Return (x, y) of the center of cell containing provided text 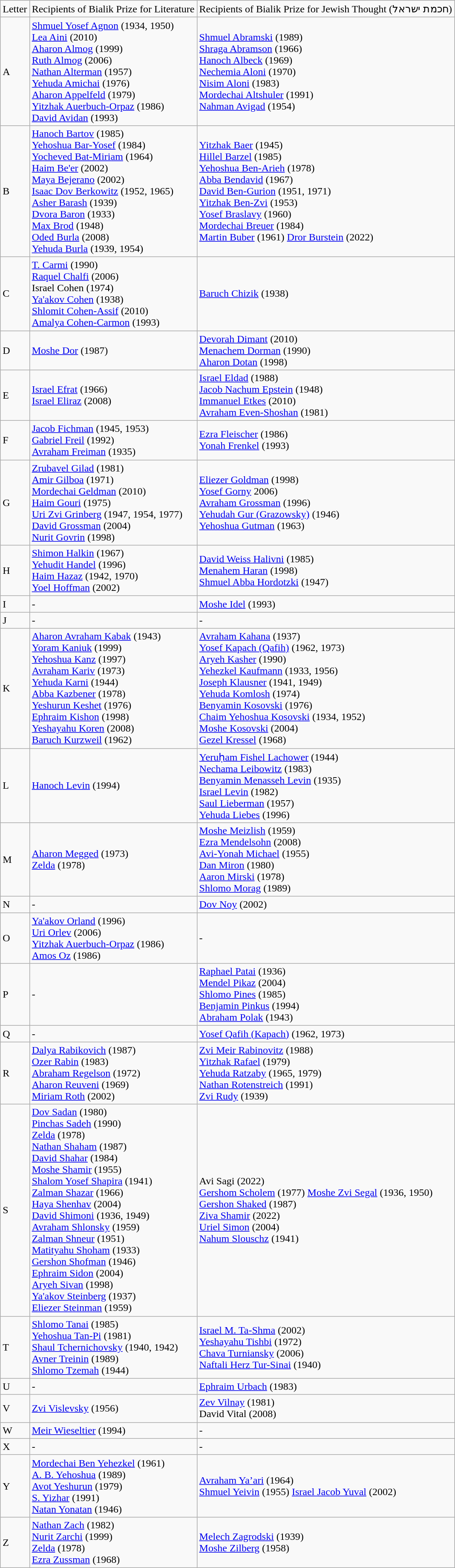
Hanoch Levin (1994) (113, 785)
Jacob Fichman (1945, 1953)Gabriel Freil (1992)Avraham Freiman (1935) (113, 440)
Israel M. Ta-Shma (2002)Yeshayahu Tishbi (1972)Chava Turniansky (2006)Naftali Herz Tur-Sinai (1940) (325, 1347)
Zvi Vislevsky (1956) (113, 1409)
L (15, 785)
Shlomo Tanai (1985)Yehoshua Tan-Pi (1981)Shaul Tchernichovsky (1940, 1942)Avner Treinin (1989)Shlomo Tzemah (1944) (113, 1347)
Baruch Chizik (1938) (325, 293)
Moshe Dor (1987) (113, 350)
Recipients of Bialik Prize for Jewish Thought (חכמת ישראל) (325, 9)
U (15, 1386)
O (15, 938)
Aharon Megged (1973)Zelda (1978) (113, 859)
T. Carmi (1990)Raquel Chalfi (2006)Israel Cohen (1974)Ya'akov Cohen (1938)Shlomit Cohen-Assif (2010)Amalya Cohen-Carmon (1993) (113, 293)
V (15, 1409)
C (15, 293)
H (15, 570)
Melech Zagrodski (1939)Moshe Zilberg (1958) (325, 1542)
Ezra Fleischer (1986)Yonah Frenkel (1993) (325, 440)
T (15, 1347)
Avi Sagi (2022)Gershom Scholem (1977) Moshe Zvi Segal (1936, 1950)Gershon Shaked (1987)Ziva Shamir (2022)Uriel Simon (2004)Nahum Slouschz (1941) (325, 1210)
Raphael Patai (1936)Mendel Pikaz (2004)Shlomo Pines (1985)Benjamin Pinkus (1994)Abraham Polak (1943) (325, 995)
Ephraim Urbach (1983) (325, 1386)
Zev Vilnay (1981)David Vital (2008) (325, 1409)
Devorah Dimant (2010)Menachem Dorman (1990)Aharon Dotan (1998) (325, 350)
Yeruḥam Fishel Lachower (1944)Nechama Leibowitz (1983)Benyamin Menasseh Levin (1935)Israel Levin (1982)Saul Lieberman (1957)Yehuda Liebes (1996) (325, 785)
Meir Wieseltier (1994) (113, 1430)
Recipients of Bialik Prize for Literature (113, 9)
Yosef Qafih (Kapach) (1962, 1973) (325, 1034)
Y (15, 1486)
Dov Noy (2002) (325, 905)
A (15, 71)
Moshe Meizlish (1959)Ezra Mendelsohn (2008)Avi-Yonah Michael (1955)Dan Miron (1980)Aaron Mirski (1978)Shlomo Morag (1989) (325, 859)
Israel Efrat (1966)Israel Eliraz (2008) (113, 396)
Ya'akov Orland (1996)Uri Orlev (2006)Yitzhak Auerbuch-Orpaz (1986)Amos Oz (1986) (113, 938)
D (15, 350)
G (15, 503)
Avraham Ya’ari (1964)Shmuel Yeivin (1955) Israel Jacob Yuval (2002) (325, 1486)
K (15, 688)
N (15, 905)
Mordechai Ben Yehezkel (1961)A. B. Yehoshua (1989)Avot Yeshurun (1979)S. Yizhar (1991)Natan Yonatan (1946) (113, 1486)
Nathan Zach (1982)Nurit Zarchi (1999)Zelda (1978)Ezra Zussman (1968) (113, 1542)
S (15, 1210)
Shmuel Abramski (1989)Shraga Abramson (1966)Hanoch Albeck (1969)Nechemia Aloni (1970)Nisim Aloni (1983)Mordechai Altshuler (1991)Nahman Avigad (1954) (325, 71)
R (15, 1073)
W (15, 1430)
I (15, 604)
Israel Eldad (1988)Jacob Nachum Epstein (1948)Immanuel Etkes (2010)Avraham Even-Shoshan (1981) (325, 396)
X (15, 1446)
Eliezer Goldman (1998)Yosef Gorny 2006)Avraham Grossman (1996)Yehudah Gur (Grazowsky) (1946)Yehoshua Gutman (1963) (325, 503)
Shimon Halkin (1967)Yehudit Handel (1996)Haim Hazaz (1942, 1970)Yoel Hoffman (2002) (113, 570)
Z (15, 1542)
B (15, 191)
David Weiss Halivni (1985)Menahem Haran (1998)Shmuel Abba Hordotzki (1947) (325, 570)
M (15, 859)
Zvi Meir Rabinovitz (1988)Yitzhak Rafael (1979)Yehuda Ratzaby (1965, 1979)Nathan Rotenstreich (1991)Zvi Rudy (1939) (325, 1073)
Q (15, 1034)
P (15, 995)
Letter (15, 9)
J (15, 620)
Moshe Idel (1993) (325, 604)
E (15, 396)
F (15, 440)
Dalya Rabikovich (1987)Ozer Rabin (1983)Abraham Regelson (1972)Aharon Reuveni (1969)Miriam Roth (2002) (113, 1073)
